Capture the cell that displays the provided text and extract its (x, y) central coordinate. 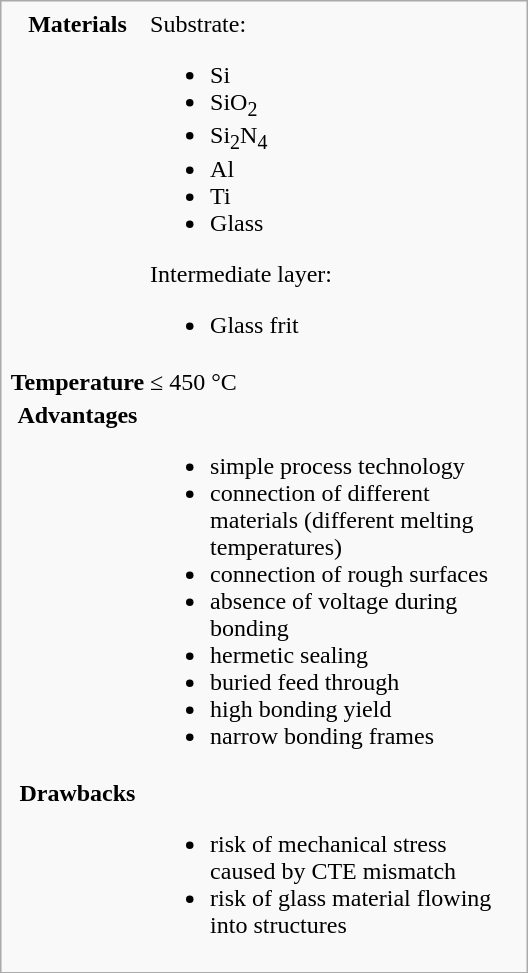
Advantages (77, 588)
Temperature (77, 382)
Materials (77, 186)
≤ 450 °C (334, 382)
Drawbacks (77, 871)
Substrate:SiSiO2Si2N4AlTiGlassIntermediate layer:Glass frit (334, 186)
risk of mechanical stress caused by CTE mismatchrisk of glass material flowing into structures (334, 871)
